Locate the cell with the specified text and output its [x, y] center coordinate. 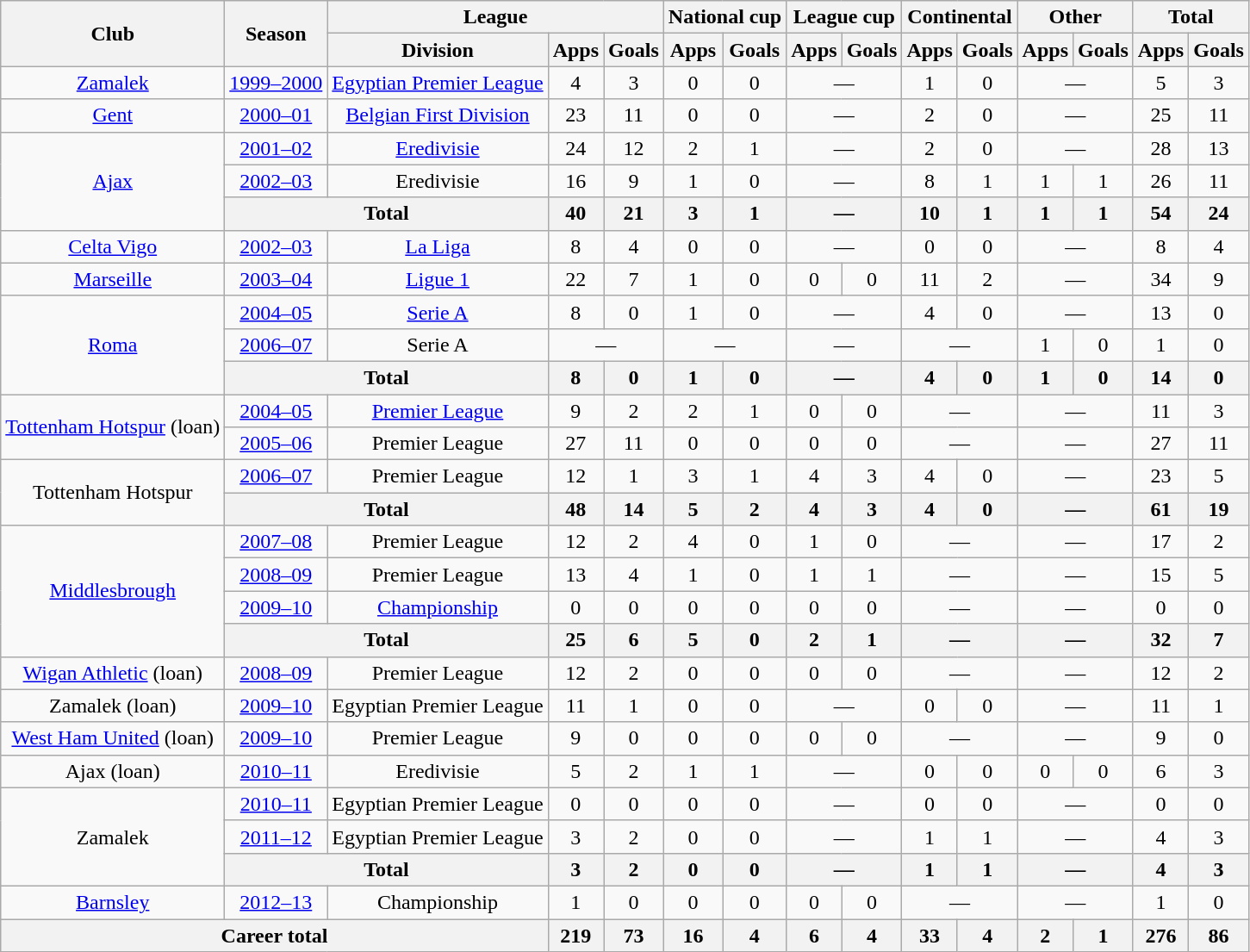
Wigan Athletic (loan) [113, 673]
2003–04 [276, 279]
32 [1160, 640]
17 [1160, 542]
League cup [844, 17]
21 [634, 214]
Club [113, 34]
61 [1160, 509]
276 [1160, 935]
Belgian First Division [438, 115]
Ligue 1 [438, 279]
Tottenham Hotspur (loan) [113, 427]
40 [575, 214]
National cup [725, 17]
2007–08 [276, 542]
2001–02 [276, 148]
10 [930, 214]
Roma [113, 345]
Barnsley [113, 902]
Marseille [113, 279]
Gent [113, 115]
2000–01 [276, 115]
73 [634, 935]
28 [1160, 148]
48 [575, 509]
Other [1075, 17]
La Liga [438, 246]
Continental [960, 17]
Tottenham Hotspur [113, 493]
1999–2000 [276, 83]
2012–13 [276, 902]
Division [438, 50]
34 [1160, 279]
Season [276, 34]
54 [1160, 214]
2011–12 [276, 837]
Middlesbrough [113, 591]
22 [575, 279]
86 [1219, 935]
2005–06 [276, 444]
26 [1160, 181]
19 [1219, 509]
33 [930, 935]
219 [575, 935]
Zamalek (loan) [113, 706]
League [495, 17]
Ajax [113, 181]
Ajax (loan) [113, 771]
15 [1160, 575]
West Ham United (loan) [113, 738]
Celta Vigo [113, 246]
Career total [274, 935]
